Detect which cell encompasses the target text, then output its (X, Y) center coordinate. 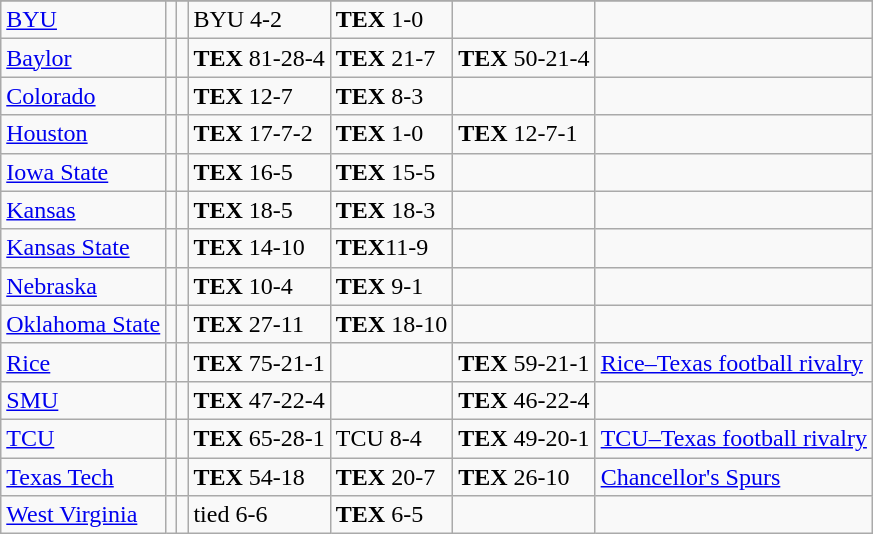
TEX 26-10 (524, 477)
TCU–Texas football rivalry (734, 438)
BYU (84, 20)
Rice–Texas football rivalry (734, 362)
TEX 21-7 (391, 58)
TEX 6-5 (391, 515)
Iowa State (84, 172)
Baylor (84, 58)
TEX 54-18 (259, 477)
TEX 10-4 (259, 286)
TEX 18-5 (259, 210)
Oklahoma State (84, 324)
TCU (84, 438)
Colorado (84, 96)
TEX 14-10 (259, 248)
Rice (84, 362)
Nebraska (84, 286)
Kansas (84, 210)
SMU (84, 400)
TEX 50-21-4 (524, 58)
Houston (84, 134)
TEX11-9 (391, 248)
TCU 8-4 (391, 438)
TEX 15-5 (391, 172)
TEX 18-3 (391, 210)
TEX 12-7 (259, 96)
TEX 20-7 (391, 477)
TEX 59-21-1 (524, 362)
Texas Tech (84, 477)
TEX 8-3 (391, 96)
West Virginia (84, 515)
TEX 49-20-1 (524, 438)
TEX 17-7-2 (259, 134)
TEX 18-10 (391, 324)
TEX 81-28-4 (259, 58)
TEX 75-21-1 (259, 362)
TEX 47-22-4 (259, 400)
TEX 12-7-1 (524, 134)
TEX 9-1 (391, 286)
tied 6-6 (259, 515)
Chancellor's Spurs (734, 477)
TEX 65-28-1 (259, 438)
BYU 4-2 (259, 20)
Kansas State (84, 248)
TEX 16-5 (259, 172)
TEX 27-11 (259, 324)
TEX 46-22-4 (524, 400)
